Search for the cell housing the specified text and yield its (X, Y) center coordinate. 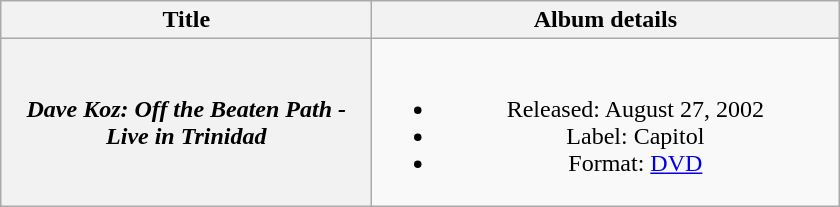
Title (186, 20)
Dave Koz: Off the Beaten Path - Live in Trinidad (186, 122)
Released: August 27, 2002Label: CapitolFormat: DVD (606, 122)
Album details (606, 20)
